Detect which cell encompasses the target text, then output its [X, Y] center coordinate. 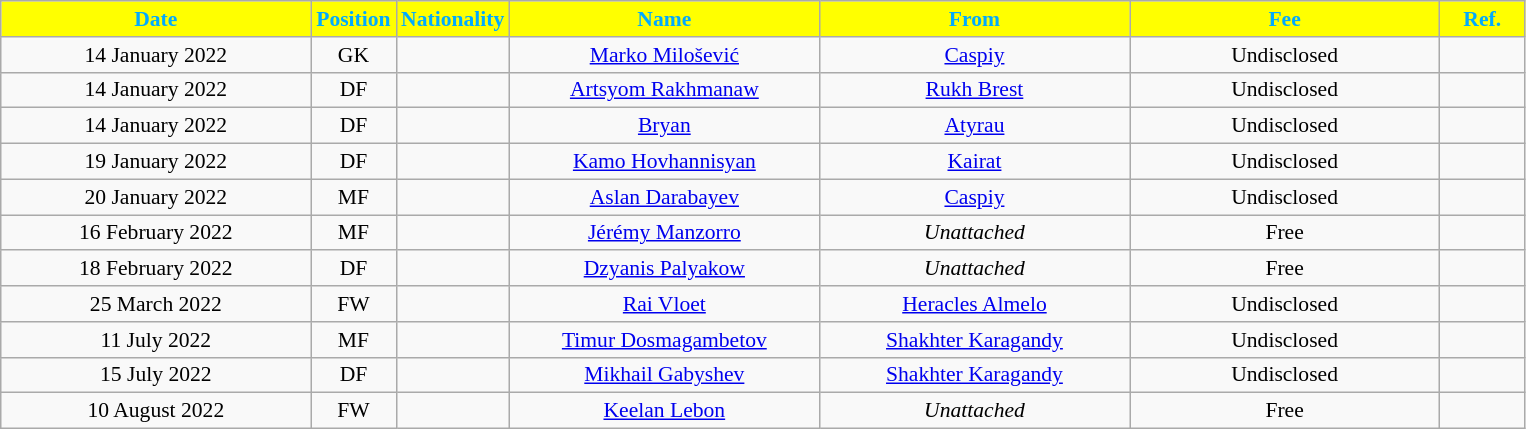
Marko Milošević [664, 55]
18 February 2022 [156, 269]
Keelan Lebon [664, 411]
Fee [1285, 19]
25 March 2022 [156, 304]
19 January 2022 [156, 162]
Name [664, 19]
Timur Dosmagambetov [664, 340]
Rukh Brest [974, 90]
Heracles Almelo [974, 304]
20 January 2022 [156, 197]
Rai Vloet [664, 304]
Dzyanis Palyakow [664, 269]
Jérémy Manzorro [664, 233]
Kairat [974, 162]
Ref. [1482, 19]
GK [354, 55]
15 July 2022 [156, 375]
Date [156, 19]
10 August 2022 [156, 411]
From [974, 19]
Bryan [664, 126]
11 July 2022 [156, 340]
Atyrau [974, 126]
16 February 2022 [156, 233]
Aslan Darabayev [664, 197]
Position [354, 19]
Kamo Hovhannisyan [664, 162]
Artsyom Rakhmanaw [664, 90]
Nationality [452, 19]
Mikhail Gabyshev [664, 375]
